Pinpoint the cell where the given text exists, returning its [x, y] midpoint coordinate. 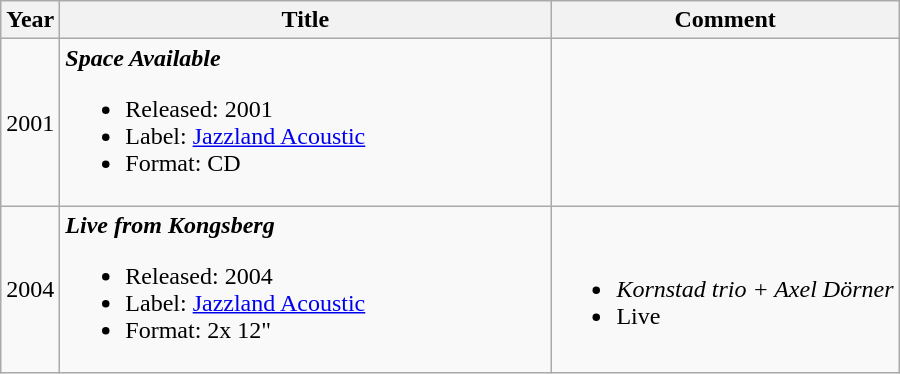
Live from KongsbergReleased: 2004Label: Jazzland Acoustic Format: 2x 12" [306, 290]
Space AvailableReleased: 2001Label: Jazzland Acoustic Format: CD [306, 122]
2001 [30, 122]
2004 [30, 290]
Kornstad trio + Axel DörnerLive [726, 290]
Year [30, 20]
Title [306, 20]
Comment [726, 20]
